Provide the (x, y) coordinate of the cell's center where the given text is located.  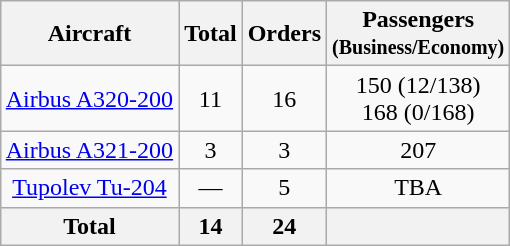
16 (284, 98)
— (211, 188)
207 (418, 150)
Tupolev Tu-204 (89, 188)
14 (211, 226)
Passengers(Business/Economy) (418, 34)
24 (284, 226)
Airbus A321-200 (89, 150)
150 (12/138)168 (0/168) (418, 98)
TBA (418, 188)
Orders (284, 34)
11 (211, 98)
Aircraft (89, 34)
Airbus A320-200 (89, 98)
5 (284, 188)
